Output the (x, y) coordinate of the center of the cell containing the given text.  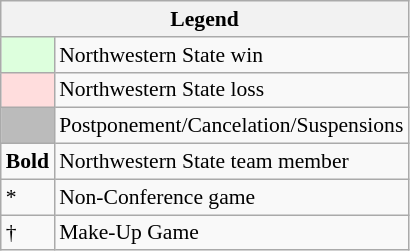
Bold (28, 162)
Northwestern State team member (231, 162)
Postponement/Cancelation/Suspensions (231, 126)
† (28, 233)
Non-Conference game (231, 197)
Legend (205, 19)
Northwestern State win (231, 55)
Make-Up Game (231, 233)
* (28, 197)
Northwestern State loss (231, 90)
